Capture the cell that displays the provided text and extract its (x, y) central coordinate. 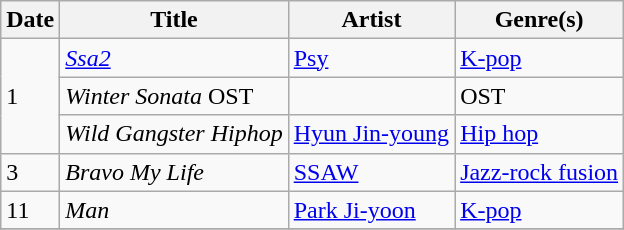
Genre(s) (540, 20)
Wild Gangster Hiphop (174, 134)
3 (30, 172)
Winter Sonata OST (174, 96)
Artist (371, 20)
Bravo My Life (174, 172)
11 (30, 210)
Park Ji-yoon (371, 210)
1 (30, 96)
Date (30, 20)
SSAW (371, 172)
Hyun Jin-young (371, 134)
Title (174, 20)
Ssa2 (174, 58)
OST (540, 96)
Jazz-rock fusion (540, 172)
Man (174, 210)
Psy (371, 58)
Hip hop (540, 134)
